Provide the (X, Y) coordinate of the cell's center where the given text is located.  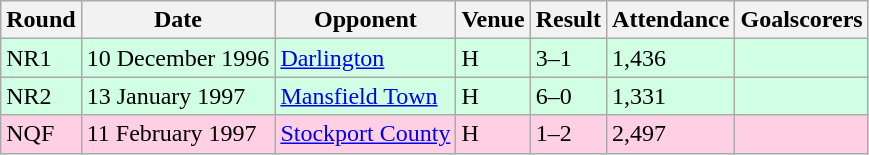
Stockport County (366, 134)
11 February 1997 (178, 134)
10 December 1996 (178, 58)
Goalscorers (802, 20)
2,497 (671, 134)
1,436 (671, 58)
NR2 (41, 96)
13 January 1997 (178, 96)
Darlington (366, 58)
Round (41, 20)
Mansfield Town (366, 96)
1–2 (568, 134)
Attendance (671, 20)
3–1 (568, 58)
Date (178, 20)
Venue (493, 20)
Opponent (366, 20)
NR1 (41, 58)
NQF (41, 134)
Result (568, 20)
1,331 (671, 96)
6–0 (568, 96)
